For the text-containing cell, return its midpoint in [X, Y] coordinate format. 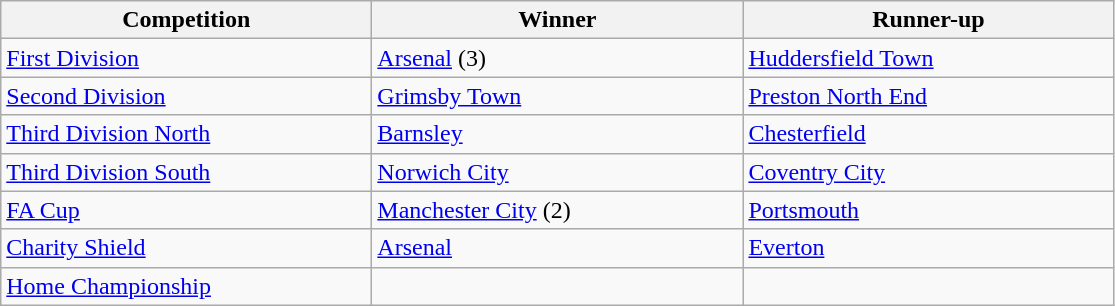
Home Championship [186, 286]
Manchester City (2) [558, 210]
Arsenal [558, 248]
Arsenal (3) [558, 58]
FA Cup [186, 210]
Barnsley [558, 134]
Coventry City [928, 172]
Chesterfield [928, 134]
Second Division [186, 96]
Grimsby Town [558, 96]
Winner [558, 20]
Everton [928, 248]
Portsmouth [928, 210]
Preston North End [928, 96]
Competition [186, 20]
Norwich City [558, 172]
First Division [186, 58]
Runner-up [928, 20]
Third Division South [186, 172]
Huddersfield Town [928, 58]
Charity Shield [186, 248]
Third Division North [186, 134]
